Provide the (x, y) coordinate of the cell's center where the given text is located.  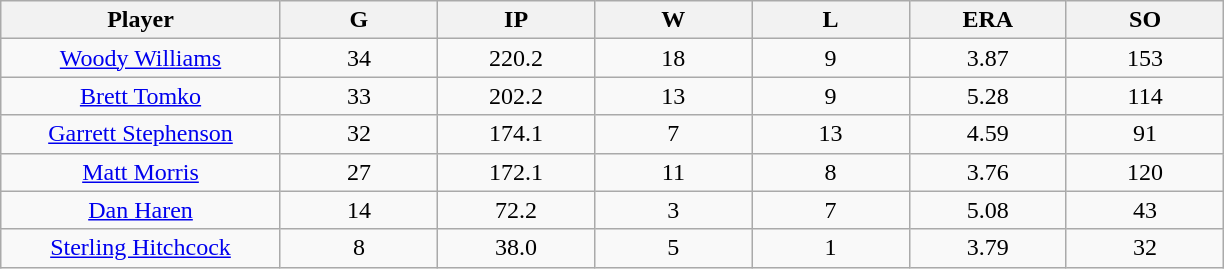
Brett Tomko (141, 96)
120 (1144, 172)
Dan Haren (141, 210)
Garrett Stephenson (141, 134)
18 (674, 58)
153 (1144, 58)
11 (674, 172)
5 (674, 248)
38.0 (516, 248)
174.1 (516, 134)
114 (1144, 96)
14 (358, 210)
Player (141, 20)
43 (1144, 210)
202.2 (516, 96)
Matt Morris (141, 172)
IP (516, 20)
W (674, 20)
Sterling Hitchcock (141, 248)
Woody Williams (141, 58)
72.2 (516, 210)
172.1 (516, 172)
3.76 (988, 172)
220.2 (516, 58)
34 (358, 58)
91 (1144, 134)
1 (830, 248)
4.59 (988, 134)
3 (674, 210)
SO (1144, 20)
L (830, 20)
3.79 (988, 248)
3.87 (988, 58)
33 (358, 96)
5.28 (988, 96)
ERA (988, 20)
27 (358, 172)
G (358, 20)
5.08 (988, 210)
